Provide the (x, y) coordinate of the cell's center where the given text is located.  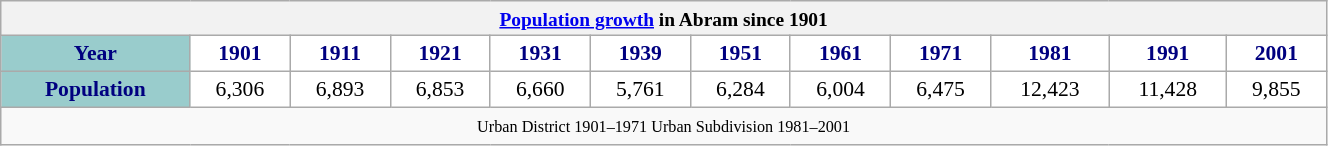
9,855 (1276, 90)
11,428 (1168, 90)
12,423 (1050, 90)
6,284 (740, 90)
1951 (740, 54)
1981 (1050, 54)
6,853 (440, 90)
6,660 (540, 90)
Urban District 1901–1971 Urban Subdivision 1981–2001 (664, 126)
1931 (540, 54)
6,004 (840, 90)
1939 (640, 54)
6,306 (240, 90)
1991 (1168, 54)
1901 (240, 54)
6,475 (941, 90)
Population (96, 90)
Year (96, 54)
5,761 (640, 90)
1971 (941, 54)
2001 (1276, 54)
Population growth in Abram since 1901 (664, 18)
1921 (440, 54)
6,893 (340, 90)
1961 (840, 54)
1911 (340, 54)
